Return [X, Y] of the center of cell containing provided text 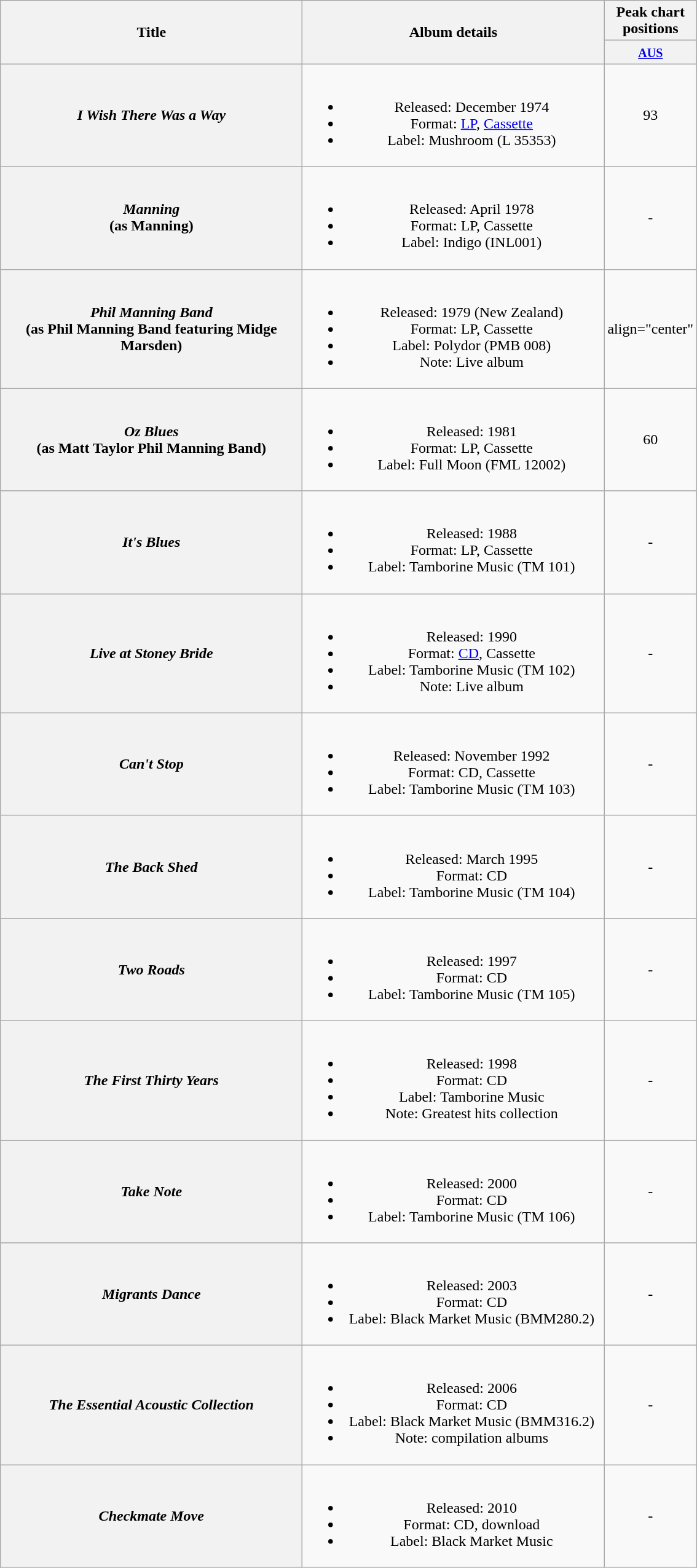
Can't Stop [151, 764]
Migrants Dance [151, 1294]
Released: November 1992Format: CD, CassetteLabel: Tamborine Music (TM 103) [454, 764]
Live at Stoney Bride [151, 653]
Phil Manning Band (as Phil Manning Band featuring Midge Marsden) [151, 329]
Oz Blues (as Matt Taylor Phil Manning Band) [151, 440]
Released: 1981Format: LP, CassetteLabel: Full Moon (FML 12002) [454, 440]
Released: 1997Format: CDLabel: Tamborine Music (TM 105) [454, 970]
Released: 2003Format: CDLabel: Black Market Music (BMM280.2) [454, 1294]
60 [650, 440]
Title [151, 32]
Released: 2000Format: CDLabel: Tamborine Music (TM 106) [454, 1192]
align="center" [650, 329]
Released: December 1974Format: LP, CassetteLabel: Mushroom (L 35353) [454, 116]
Released: 1998Format: CDLabel: Tamborine MusicNote: Greatest hits collection [454, 1080]
Manning (as Manning) [151, 218]
Released: 1988Format: LP, CassetteLabel: Tamborine Music (TM 101) [454, 542]
Two Roads [151, 970]
AUS [650, 52]
It's Blues [151, 542]
Released: 1979 (New Zealand)Format: LP, CassetteLabel: Polydor (PMB 008)Note: Live album [454, 329]
Checkmate Move [151, 1516]
93 [650, 116]
The Essential Acoustic Collection [151, 1405]
Released: 2006Format: CDLabel: Black Market Music (BMM316.2)Note: compilation albums [454, 1405]
I Wish There Was a Way [151, 116]
Peak chartpositions [650, 21]
The First Thirty Years [151, 1080]
Released: March 1995Format: CDLabel: Tamborine Music (TM 104) [454, 866]
Released: 2010Format: CD, downloadLabel: Black Market Music [454, 1516]
Take Note [151, 1192]
The Back Shed [151, 866]
Released: April 1978Format: LP, CassetteLabel: Indigo (INL001) [454, 218]
Released: 1990Format: CD, CassetteLabel: Tamborine Music (TM 102)Note: Live album [454, 653]
Album details [454, 32]
